Search for the cell housing the specified text and yield its [x, y] center coordinate. 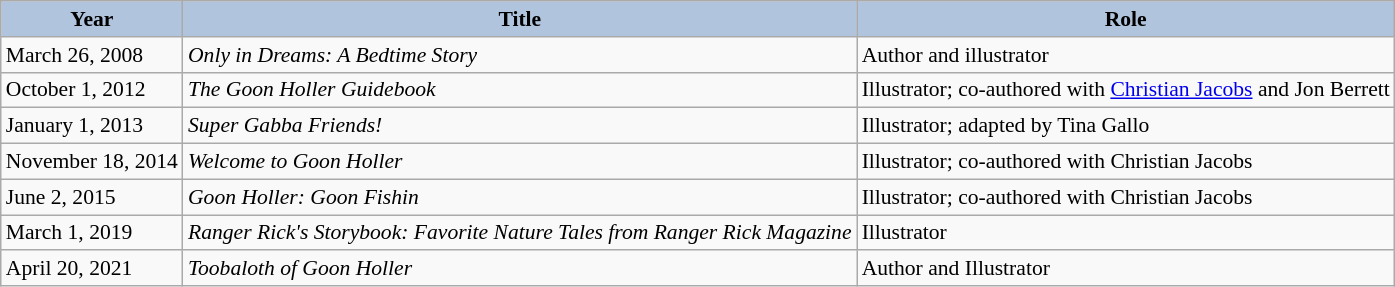
October 1, 2012 [92, 90]
Super Gabba Friends! [520, 126]
November 18, 2014 [92, 162]
Role [1126, 19]
Ranger Rick's Storybook: Favorite Nature Tales from Ranger Rick Magazine [520, 233]
Author and illustrator [1126, 55]
Only in Dreams: A Bedtime Story [520, 55]
June 2, 2015 [92, 197]
Welcome to Goon Holler [520, 162]
Goon Holler: Goon Fishin [520, 197]
The Goon Holler Guidebook [520, 90]
March 1, 2019 [92, 233]
Illustrator; adapted by Tina Gallo [1126, 126]
Title [520, 19]
January 1, 2013 [92, 126]
Toobaloth of Goon Holler [520, 269]
Illustrator; co-authored with Christian Jacobs and Jon Berrett [1126, 90]
Illustrator [1126, 233]
Author and Illustrator [1126, 269]
March 26, 2008 [92, 55]
Year [92, 19]
April 20, 2021 [92, 269]
